Return the (x, y) coordinate for the center point of the cell that contains the specified text.  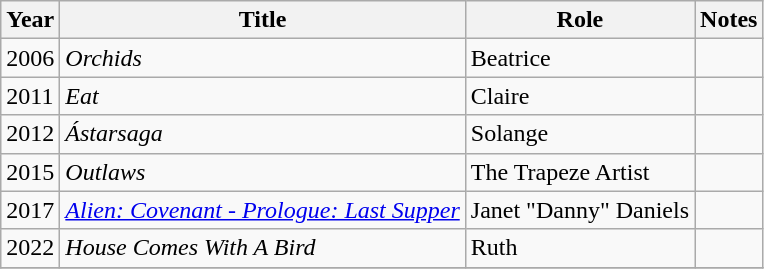
Ruth (580, 248)
Ástarsaga (262, 134)
Solange (580, 134)
Claire (580, 96)
Title (262, 20)
Year (30, 20)
Janet "Danny" Daniels (580, 210)
2017 (30, 210)
Notes (729, 20)
2022 (30, 248)
2011 (30, 96)
Role (580, 20)
Beatrice (580, 58)
2015 (30, 172)
Orchids (262, 58)
Eat (262, 96)
The Trapeze Artist (580, 172)
House Comes With A Bird (262, 248)
Outlaws (262, 172)
Alien: Covenant - Prologue: Last Supper (262, 210)
2006 (30, 58)
2012 (30, 134)
